For the text-containing cell, return its midpoint in (X, Y) coordinate format. 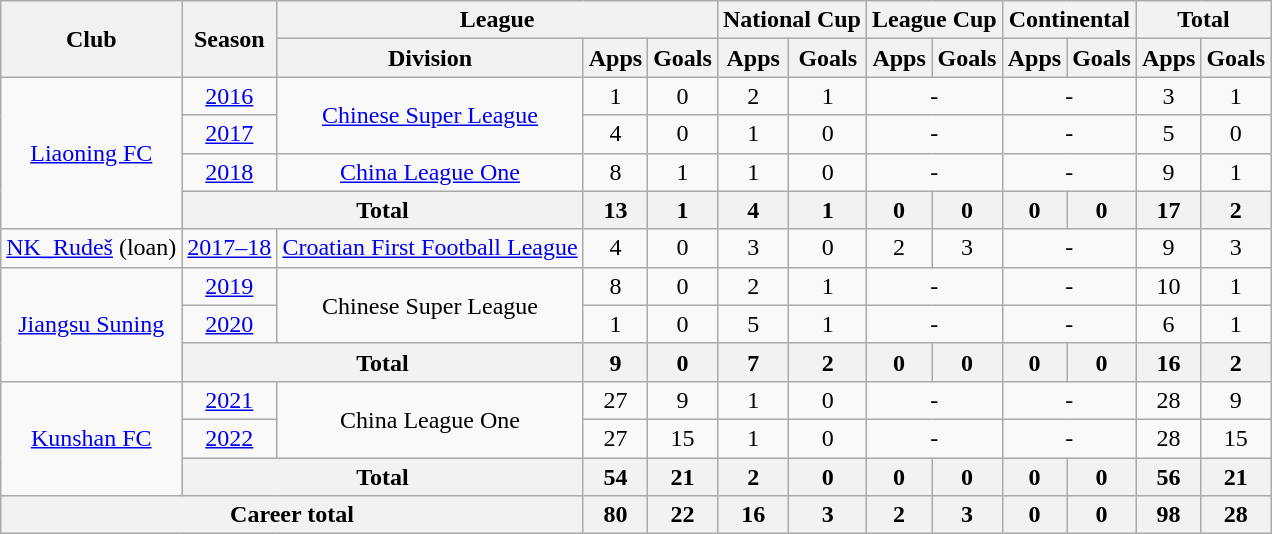
2017 (230, 134)
2020 (230, 324)
National Cup (792, 20)
Club (92, 39)
10 (1168, 286)
2016 (230, 96)
League Cup (934, 20)
2019 (230, 286)
6 (1168, 324)
Career total (292, 515)
13 (615, 210)
22 (683, 515)
80 (615, 515)
Kunshan FC (92, 438)
98 (1168, 515)
Jiangsu Suning (92, 324)
2021 (230, 400)
Liaoning FC (92, 153)
Continental (1069, 20)
56 (1168, 477)
54 (615, 477)
2018 (230, 172)
Division (430, 58)
Season (230, 39)
7 (753, 362)
Croatian First Football League (430, 248)
NK_Rudeš (loan) (92, 248)
2017–18 (230, 248)
League (498, 20)
2022 (230, 438)
17 (1168, 210)
